Output the (x, y) coordinate of the center of the cell containing the given text.  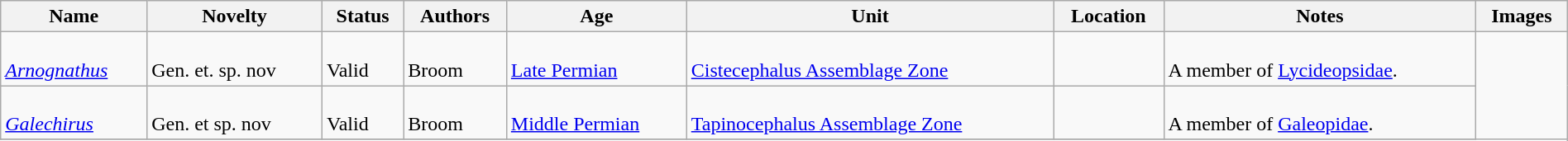
Name (74, 16)
Middle Permian (596, 112)
A member of Galeopidae. (1320, 112)
Unit (870, 16)
Late Permian (596, 59)
Tapinocephalus Assemblage Zone (870, 112)
Cistecephalus Assemblage Zone (870, 59)
Status (362, 16)
Gen. et sp. nov (235, 112)
Location (1108, 16)
Age (596, 16)
Notes (1320, 16)
A member of Lycideopsidae. (1320, 59)
Images (1522, 16)
Arnognathus (74, 59)
Novelty (235, 16)
Galechirus (74, 112)
Gen. et. sp. nov (235, 59)
Authors (455, 16)
